Search for the cell housing the specified text and yield its [x, y] center coordinate. 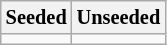
Unseeded [118, 17]
Seeded [36, 17]
